Identify which cell holds the provided text, then report its (X, Y) central coordinate. 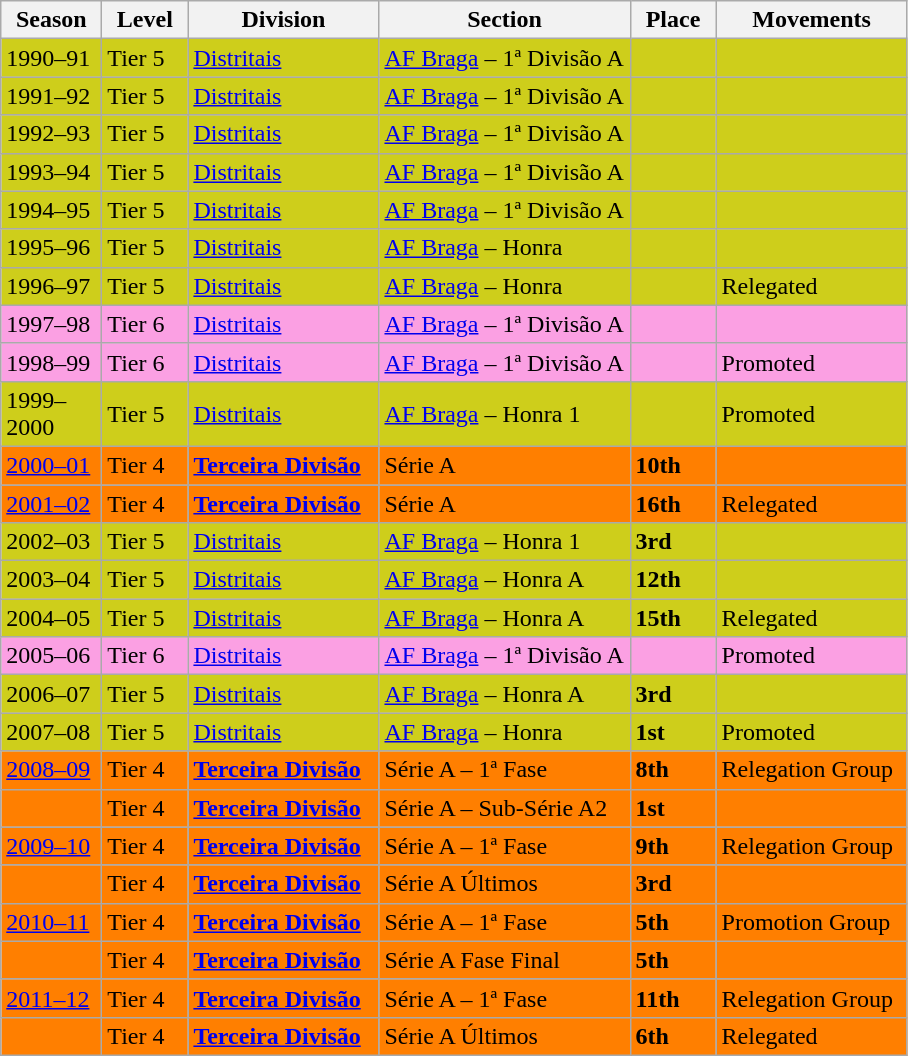
2002–03 (52, 542)
10th (673, 465)
2009–10 (52, 846)
1995–96 (52, 248)
Season (52, 20)
1991–92 (52, 96)
12th (673, 580)
8th (673, 770)
6th (673, 1036)
2001–02 (52, 503)
2006–07 (52, 694)
Section (504, 20)
1997–98 (52, 324)
Promotion Group (812, 922)
2005–06 (52, 656)
1992–93 (52, 134)
2011–12 (52, 998)
Place (673, 20)
9th (673, 846)
1993–94 (52, 172)
Movements (812, 20)
15th (673, 618)
16th (673, 503)
2010–11 (52, 922)
1998–99 (52, 362)
2007–08 (52, 732)
2008–09 (52, 770)
1994–95 (52, 210)
Série A – Sub-Série A2 (504, 808)
2004–05 (52, 618)
2000–01 (52, 465)
1996–97 (52, 286)
Division (284, 20)
1990–91 (52, 58)
Série A Fase Final (504, 960)
1999–2000 (52, 414)
Level (145, 20)
2003–04 (52, 580)
11th (673, 998)
